Find where the given text appears and provide that cell's center as (x, y) coordinate. 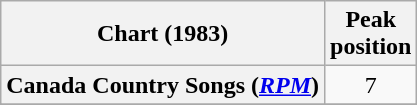
7 (371, 85)
Chart (1983) (163, 34)
Canada Country Songs (RPM) (163, 85)
Peak position (371, 34)
